Pinpoint the cell where the given text exists, returning its (x, y) midpoint coordinate. 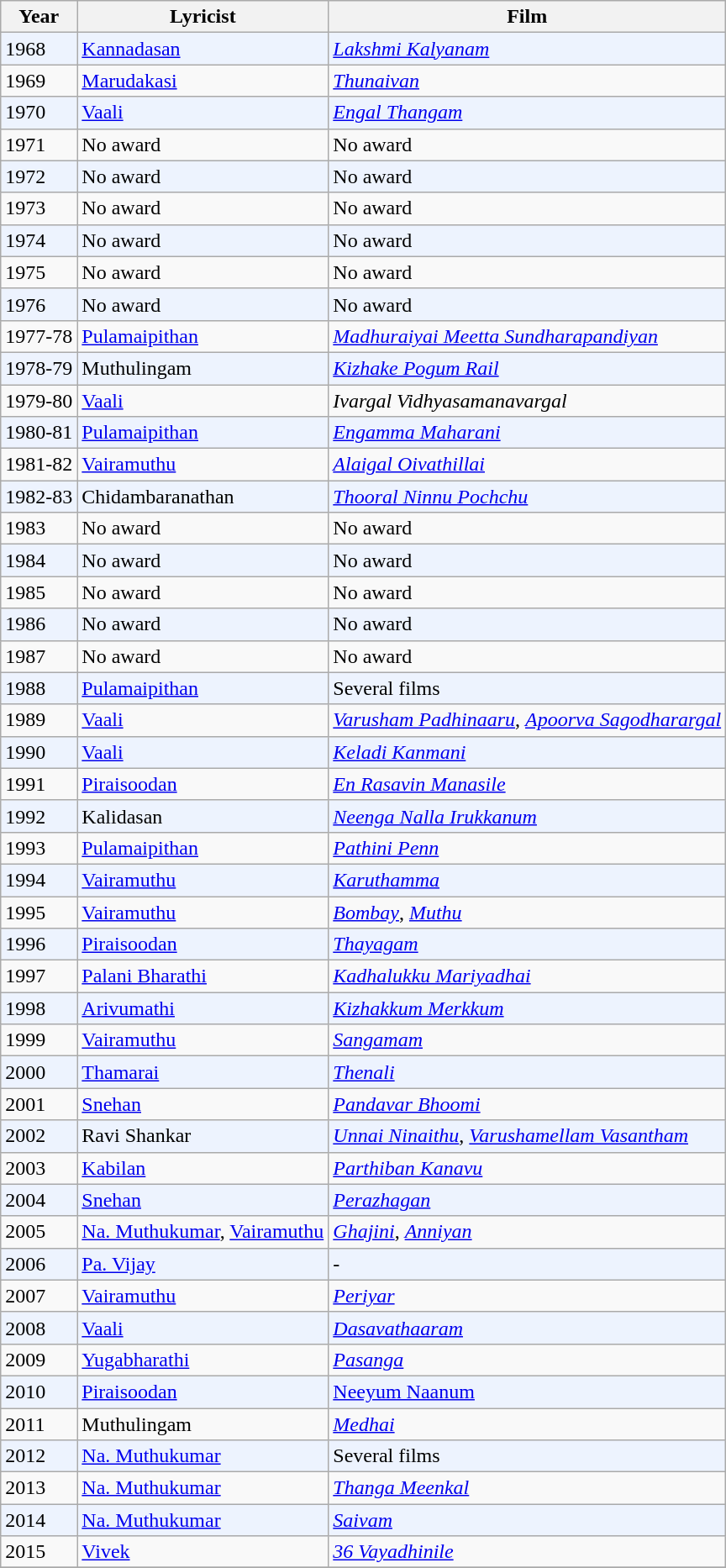
Film (528, 17)
2009 (39, 1360)
Palani Bharathi (203, 976)
2002 (39, 1136)
Kalidasan (203, 816)
Unnai Ninaithu, Varushamellam Vasantham (528, 1136)
Thamarai (203, 1072)
1999 (39, 1040)
2001 (39, 1104)
2008 (39, 1328)
Thooral Ninnu Pochchu (528, 497)
2004 (39, 1200)
1985 (39, 592)
Lyricist (203, 17)
1977-78 (39, 336)
Keladi Kanmani (528, 752)
1995 (39, 912)
Kannadasan (203, 49)
Ghajini, Anniyan (528, 1232)
2005 (39, 1232)
2006 (39, 1264)
Varusham Padhinaaru, Apoorva Sagodharargal (528, 720)
Sangamam (528, 1040)
1993 (39, 848)
1978-79 (39, 368)
2007 (39, 1296)
1988 (39, 688)
Yugabharathi (203, 1360)
1987 (39, 656)
1969 (39, 81)
1981-82 (39, 465)
1975 (39, 272)
2011 (39, 1424)
1973 (39, 208)
Chidambaranathan (203, 497)
- (528, 1264)
Dasavathaaram (528, 1328)
1997 (39, 976)
Pa. Vijay (203, 1264)
Pathini Penn (528, 848)
Madhuraiyai Meetta Sundharapandiyan (528, 336)
Bombay, Muthu (528, 912)
Kabilan (203, 1168)
1984 (39, 560)
Thenali (528, 1072)
1980-81 (39, 433)
Pandavar Bhoomi (528, 1104)
2015 (39, 1552)
1982-83 (39, 497)
Perazhagan (528, 1200)
Periyar (528, 1296)
Neenga Nalla Irukkanum (528, 816)
Medhai (528, 1424)
En Rasavin Manasile (528, 784)
Parthiban Kanavu (528, 1168)
1983 (39, 529)
36 Vayadhinile (528, 1552)
Pasanga (528, 1360)
1971 (39, 145)
2010 (39, 1392)
Arivumathi (203, 1008)
Vivek (203, 1552)
1994 (39, 880)
Year (39, 17)
2003 (39, 1168)
Engamma Maharani (528, 433)
1972 (39, 176)
Engal Thangam (528, 113)
2013 (39, 1488)
1968 (39, 49)
Kadhalukku Mariyadhai (528, 976)
1998 (39, 1008)
Lakshmi Kalyanam (528, 49)
Saivam (528, 1520)
Neeyum Naanum (528, 1392)
1986 (39, 624)
Thayagam (528, 944)
1990 (39, 752)
Kizhake Pogum Rail (528, 368)
Alaigal Oivathillai (528, 465)
2000 (39, 1072)
1992 (39, 816)
2014 (39, 1520)
1974 (39, 240)
Thanga Meenkal (528, 1488)
1989 (39, 720)
Ivargal Vidhyasamanavargal (528, 401)
1991 (39, 784)
Na. Muthukumar, Vairamuthu (203, 1232)
2012 (39, 1456)
1996 (39, 944)
Karuthamma (528, 880)
Marudakasi (203, 81)
Thunaivan (528, 81)
1979-80 (39, 401)
Ravi Shankar (203, 1136)
Kizhakkum Merkkum (528, 1008)
1970 (39, 113)
1976 (39, 304)
